Find where the given text appears and provide that cell's center as (x, y) coordinate. 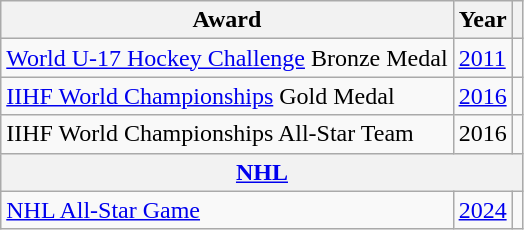
IIHF World Championships All-Star Team (227, 134)
Year (482, 20)
2024 (482, 210)
NHL All-Star Game (227, 210)
NHL (262, 172)
World U-17 Hockey Challenge Bronze Medal (227, 58)
IIHF World Championships Gold Medal (227, 96)
Award (227, 20)
2011 (482, 58)
